Determine the [X, Y] coordinate at the center of the cell enclosing the given text.  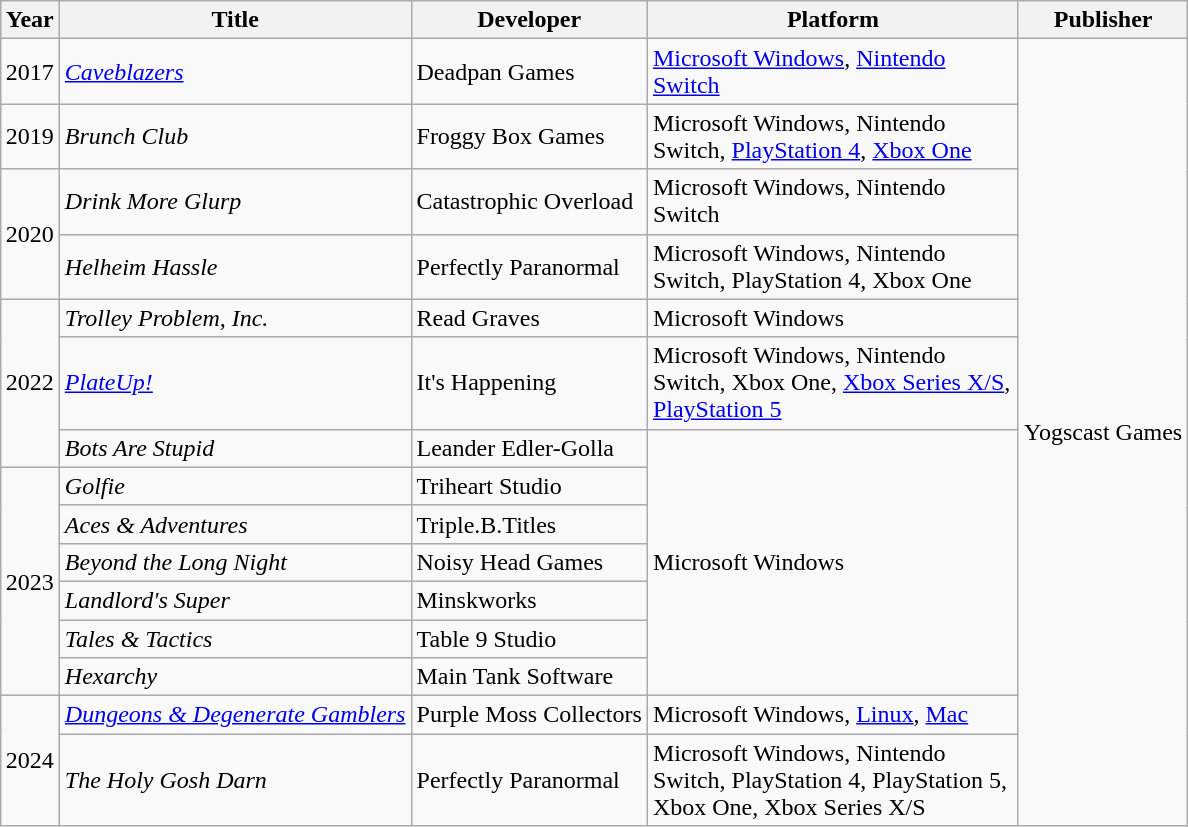
Read Graves [529, 318]
2023 [30, 581]
Triple.B.Titles [529, 524]
Purple Moss Collectors [529, 715]
Leander Edler-Golla [529, 448]
Minskworks [529, 600]
Landlord's Super [235, 600]
Tales & Tactics [235, 639]
Microsoft Windows, Nintendo Switch, Xbox One, Xbox Series X/S, PlayStation 5 [832, 383]
Yogscast Games [1102, 432]
2017 [30, 72]
It's Happening [529, 383]
2024 [30, 761]
Year [30, 20]
Helheim Hassle [235, 266]
Drink More Glurp [235, 202]
Title [235, 20]
Trolley Problem, Inc. [235, 318]
Noisy Head Games [529, 562]
Bots Are Stupid [235, 448]
PlateUp! [235, 383]
Hexarchy [235, 677]
Caveblazers [235, 72]
Platform [832, 20]
Catastrophic Overload [529, 202]
Triheart Studio [529, 486]
Table 9 Studio [529, 639]
2022 [30, 383]
Aces & Adventures [235, 524]
Main Tank Software [529, 677]
2020 [30, 234]
Dungeons & Degenerate Gamblers [235, 715]
The Holy Gosh Darn [235, 780]
2019 [30, 136]
Golfie [235, 486]
Deadpan Games [529, 72]
Publisher [1102, 20]
Brunch Club [235, 136]
Beyond the Long Night [235, 562]
Developer [529, 20]
Microsoft Windows, Nintendo Switch, PlayStation 4, PlayStation 5, Xbox One, Xbox Series X/S [832, 780]
Microsoft Windows, Linux, Mac [832, 715]
Froggy Box Games [529, 136]
